From the cell containing the given text, extract its center point as (x, y) coordinate. 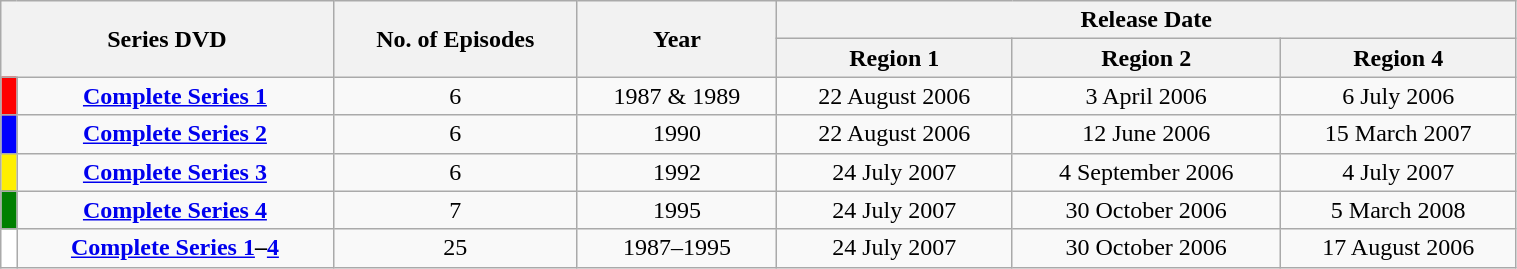
17 August 2006 (1398, 248)
3 April 2006 (1146, 96)
Complete Series 1–4 (175, 248)
15 March 2007 (1398, 134)
4 July 2007 (1398, 172)
Year (676, 39)
Complete Series 1 (175, 96)
1987 & 1989 (676, 96)
Complete Series 4 (175, 210)
4 September 2006 (1146, 172)
1995 (676, 210)
5 March 2008 (1398, 210)
Complete Series 3 (175, 172)
Release Date (1146, 20)
25 (455, 248)
Region 1 (894, 58)
1992 (676, 172)
Series DVD (167, 39)
No. of Episodes (455, 39)
Region 2 (1146, 58)
6 July 2006 (1398, 96)
Region 4 (1398, 58)
12 June 2006 (1146, 134)
1990 (676, 134)
7 (455, 210)
Complete Series 2 (175, 134)
1987–1995 (676, 248)
